From the cell containing the given text, extract its center point as (X, Y) coordinate. 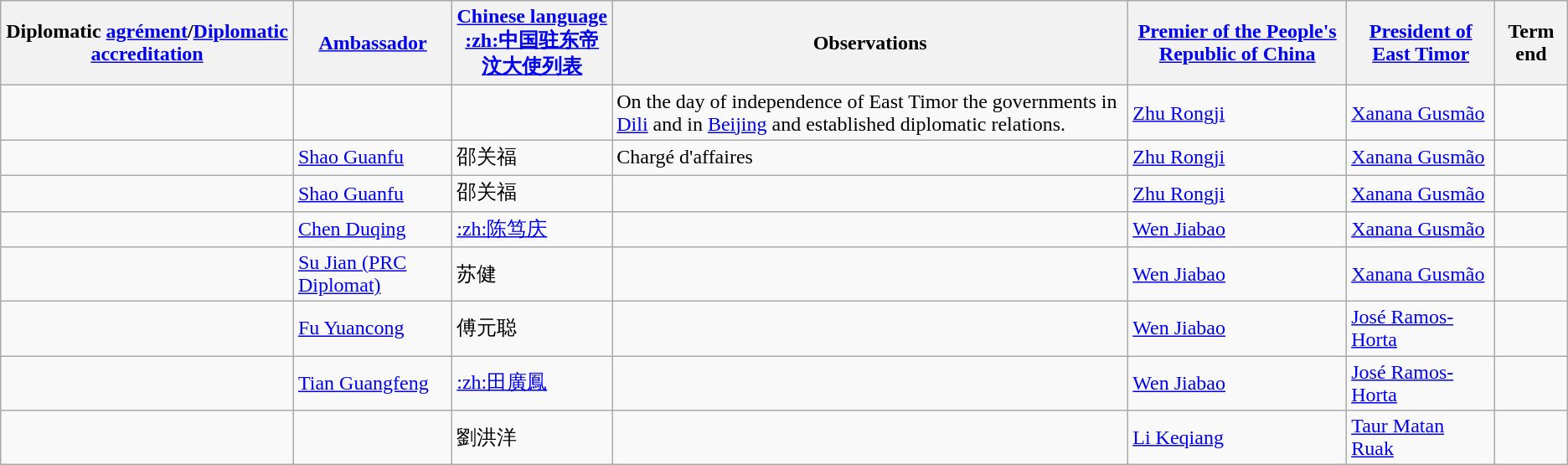
Chinese language:zh:中国驻东帝汶大使列表 (533, 44)
Chen Duqing (372, 230)
Li Keqiang (1238, 437)
:zh:陈笃庆 (533, 230)
傅元聪 (533, 328)
Premier of the People's Republic of China (1238, 44)
Diplomatic agrément/Diplomatic accreditation (147, 44)
Tian Guangfeng (372, 384)
苏健 (533, 275)
Taur Matan Ruak (1421, 437)
Su Jian (PRC Diplomat) (372, 275)
On the day of independence of East Timor the governments in Dili and in Beijing and established diplomatic relations. (870, 112)
Term end (1531, 44)
President of East Timor (1421, 44)
Ambassador (372, 44)
Fu Yuancong (372, 328)
劉洪洋 (533, 437)
Observations (870, 44)
:zh:田廣鳳 (533, 384)
Chargé d'affaires (870, 158)
